Return the [x, y] coordinate for the center point of the cell that contains the specified text.  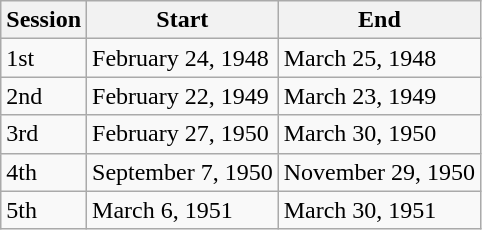
March 25, 1948 [379, 58]
March 6, 1951 [183, 210]
March 30, 1951 [379, 210]
February 27, 1950 [183, 134]
End [379, 20]
November 29, 1950 [379, 172]
Session [44, 20]
February 24, 1948 [183, 58]
March 30, 1950 [379, 134]
Start [183, 20]
February 22, 1949 [183, 96]
5th [44, 210]
1st [44, 58]
4th [44, 172]
September 7, 1950 [183, 172]
2nd [44, 96]
3rd [44, 134]
March 23, 1949 [379, 96]
